Scan for the cell matching the given text and deliver its (x, y) coordinate at center. 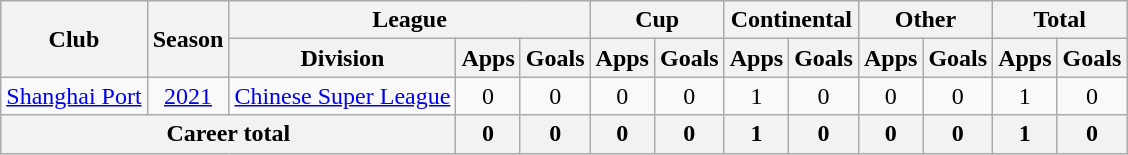
Other (925, 20)
Season (188, 39)
League (410, 20)
Division (342, 58)
Career total (228, 134)
Shanghai Port (74, 96)
Continental (791, 20)
Total (1060, 20)
Cup (657, 20)
Club (74, 39)
Chinese Super League (342, 96)
2021 (188, 96)
